Search for the cell housing the specified text and yield its [X, Y] center coordinate. 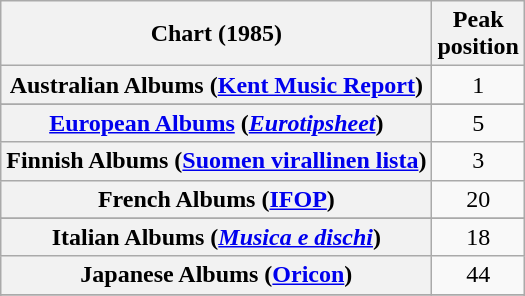
French Albums (IFOP) [216, 199]
18 [478, 237]
1 [478, 85]
European Albums (Eurotipsheet) [216, 123]
44 [478, 275]
Australian Albums (Kent Music Report) [216, 85]
Italian Albums (Musica e dischi) [216, 237]
3 [478, 161]
Peakposition [478, 34]
5 [478, 123]
Finnish Albums (Suomen virallinen lista) [216, 161]
Chart (1985) [216, 34]
20 [478, 199]
Japanese Albums (Oricon) [216, 275]
